Pinpoint the cell where the given text exists, returning its [X, Y] midpoint coordinate. 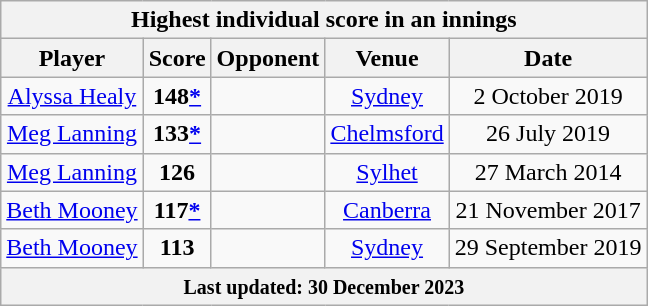
Player [72, 58]
Alyssa Healy [72, 96]
Canberra [387, 210]
148* [177, 96]
126 [177, 172]
29 September 2019 [548, 248]
Score [177, 58]
Venue [387, 58]
117* [177, 210]
26 July 2019 [548, 134]
113 [177, 248]
21 November 2017 [548, 210]
Sylhet [387, 172]
2 October 2019 [548, 96]
133* [177, 134]
Highest individual score in an innings [324, 20]
Last updated: 30 December 2023 [324, 286]
27 March 2014 [548, 172]
Chelmsford [387, 134]
Date [548, 58]
Opponent [268, 58]
